Output the (x, y) coordinate of the center of the cell containing the given text.  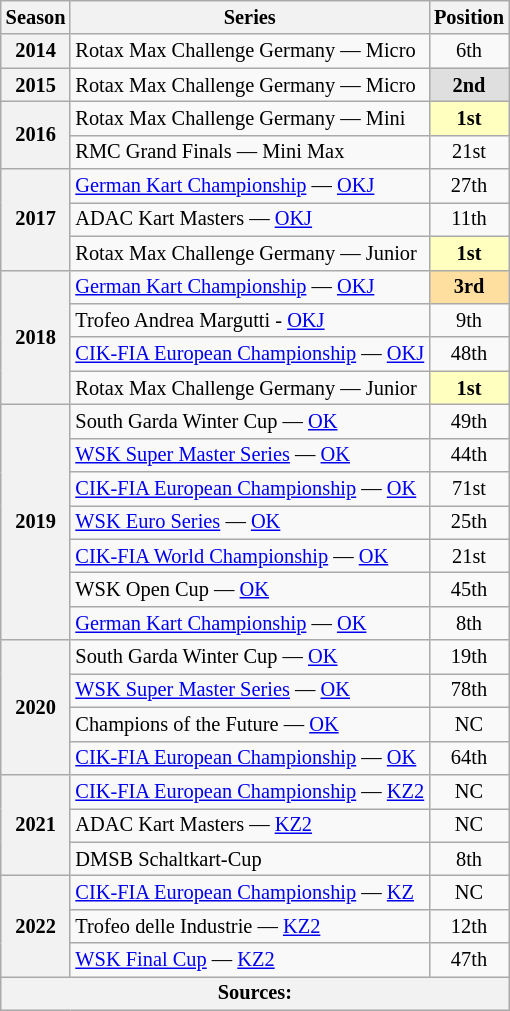
78th (469, 690)
DMSB Schaltkart-Cup (250, 859)
3rd (469, 287)
48th (469, 354)
11th (469, 219)
49th (469, 421)
CIK-FIA European Championship — OKJ (250, 354)
WSK Open Cup — OK (250, 589)
44th (469, 455)
27th (469, 186)
WSK Final Cup — KZ2 (250, 960)
Trofeo delle Industrie — KZ2 (250, 926)
2022 (36, 926)
CIK-FIA European Championship — KZ2 (250, 791)
Position (469, 17)
Rotax Max Challenge Germany — Mini (250, 118)
2016 (36, 134)
2017 (36, 220)
45th (469, 589)
2015 (36, 85)
12th (469, 926)
2019 (36, 522)
2014 (36, 51)
25th (469, 522)
2018 (36, 338)
RMC Grand Finals — Mini Max (250, 152)
2nd (469, 85)
6th (469, 51)
ADAC Kart Masters — OKJ (250, 219)
9th (469, 320)
19th (469, 657)
German Kart Championship — OK (250, 623)
CIK-FIA World Championship — OK (250, 556)
2021 (36, 824)
47th (469, 960)
ADAC Kart Masters — KZ2 (250, 825)
CIK-FIA European Championship — KZ (250, 892)
WSK Euro Series — OK (250, 522)
2020 (36, 708)
71st (469, 489)
Season (36, 17)
Series (250, 17)
Trofeo Andrea Margutti - OKJ (250, 320)
Champions of the Future — OK (250, 724)
Sources: (255, 993)
64th (469, 758)
